Scan for the cell matching the given text and deliver its (x, y) coordinate at center. 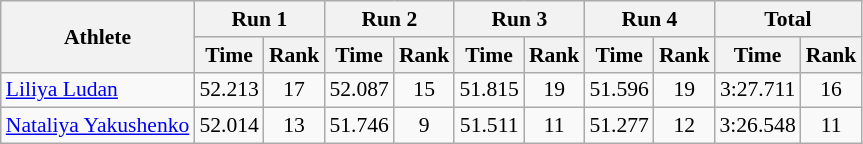
51.815 (488, 90)
9 (424, 126)
16 (832, 90)
52.087 (358, 90)
51.277 (618, 126)
Total (788, 19)
Nataliya Yakushenko (98, 126)
15 (424, 90)
17 (294, 90)
51.746 (358, 126)
Athlete (98, 36)
Run 2 (389, 19)
Run 3 (519, 19)
51.511 (488, 126)
3:26.548 (757, 126)
13 (294, 126)
Run 4 (649, 19)
51.596 (618, 90)
Run 1 (259, 19)
52.014 (228, 126)
Liliya Ludan (98, 90)
12 (684, 126)
52.213 (228, 90)
3:27.711 (757, 90)
